Return the (X, Y) coordinate for the center point of the cell that contains the specified text.  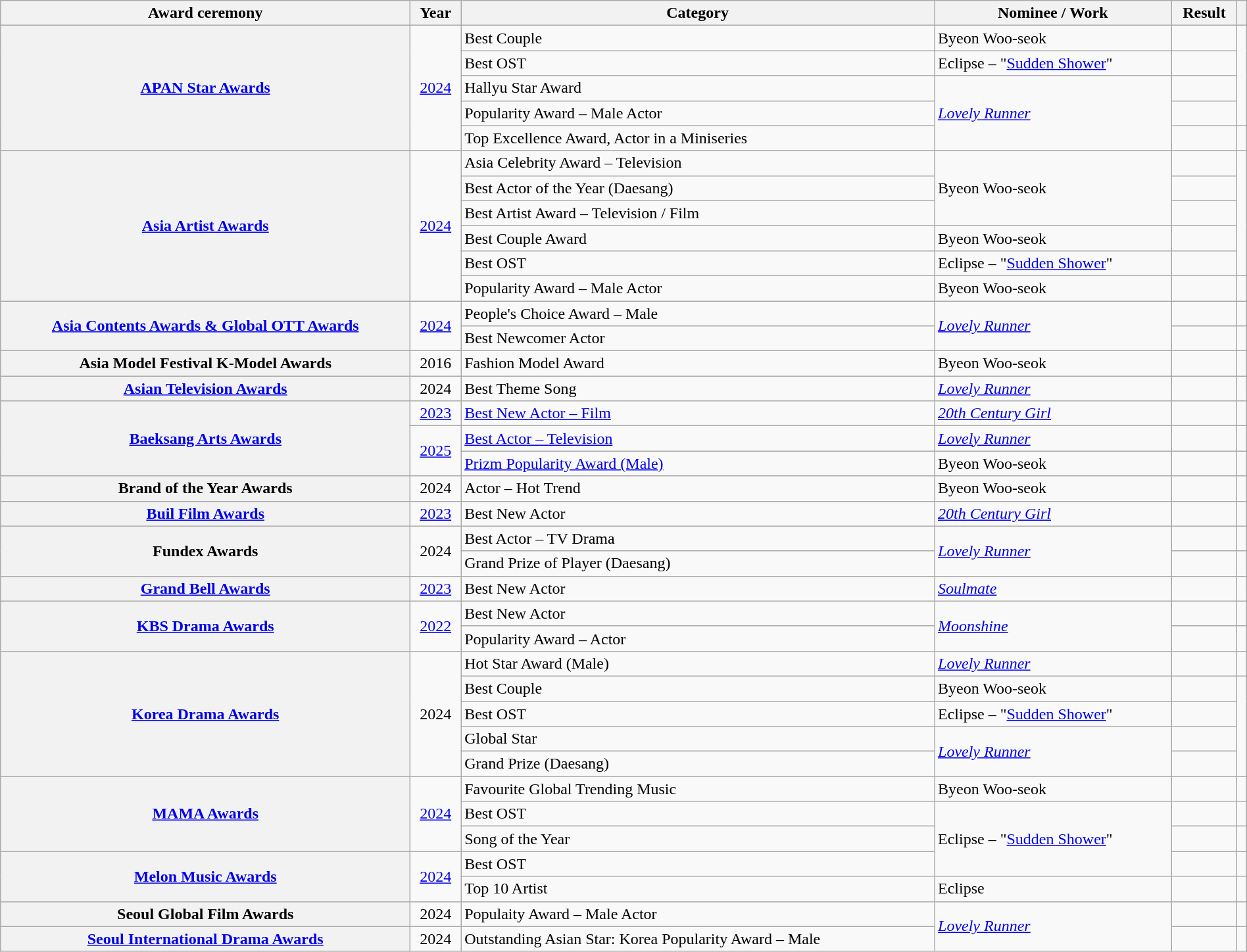
2025 (435, 451)
Buil Film Awards (205, 513)
Popularity Award – Actor (698, 638)
KBS Drama Awards (205, 626)
Brand of the Year Awards (205, 488)
Best Actor – TV Drama (698, 538)
Grand Prize of Player (Daesang) (698, 563)
MAMA Awards (205, 814)
Global Star (698, 739)
Asia Contents Awards & Global OTT Awards (205, 326)
Asia Celebrity Award – Television (698, 163)
Best Theme Song (698, 389)
Populaity Award – Male Actor (698, 914)
APAN Star Awards (205, 88)
Grand Bell Awards (205, 588)
Soulmate (1052, 588)
Category (698, 13)
Award ceremony (205, 13)
Asia Artist Awards (205, 226)
Grand Prize (Daesang) (698, 764)
2016 (435, 364)
Outstanding Asian Star: Korea Popularity Award – Male (698, 939)
Song of the Year (698, 839)
Best Actor of the Year (Daesang) (698, 188)
Fashion Model Award (698, 364)
People's Choice Award – Male (698, 314)
Best Newcomer Actor (698, 339)
Hallyu Star Award (698, 88)
Year (435, 13)
2022 (435, 626)
Best Actor – Television (698, 439)
Best Couple Award (698, 238)
Asian Television Awards (205, 389)
Seoul International Drama Awards (205, 939)
Actor – Hot Trend (698, 488)
Melon Music Awards (205, 876)
Top 10 Artist (698, 889)
Result (1204, 13)
Best Artist Award – Television / Film (698, 213)
Nominee / Work (1052, 13)
Fundex Awards (205, 551)
Baeksang Arts Awards (205, 439)
Seoul Global Film Awards (205, 914)
Moonshine (1052, 626)
Prizm Popularity Award (Male) (698, 464)
Korea Drama Awards (205, 713)
Favourite Global Trending Music (698, 789)
Hot Star Award (Male) (698, 663)
Best New Actor – Film (698, 414)
Asia Model Festival K-Model Awards (205, 364)
Top Excellence Award, Actor in a Miniseries (698, 138)
Eclipse (1052, 889)
